Return the (X, Y) coordinate for the center point of the cell that contains the specified text.  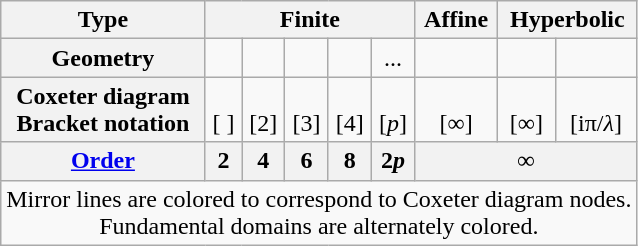
2p (392, 161)
Geometry (103, 58)
[iπ/λ] (596, 110)
Order (103, 161)
Affine (456, 20)
[4] (350, 110)
[2] (264, 110)
[3] (306, 110)
2 (224, 161)
Mirror lines are colored to correspond to Coxeter diagram nodes.Fundamental domains are alternately colored. (319, 212)
[ ] (224, 110)
Finite (310, 20)
Coxeter diagramBracket notation (103, 110)
4 (264, 161)
Hyperbolic (568, 20)
Type (103, 20)
8 (350, 161)
6 (306, 161)
... (392, 58)
∞ (526, 161)
[p] (392, 110)
